Find where the given text appears and provide that cell's center as [x, y] coordinate. 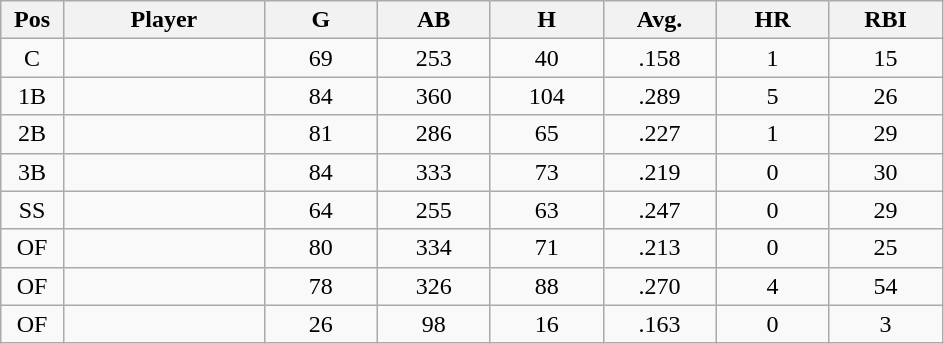
RBI [886, 20]
333 [434, 172]
3B [32, 172]
255 [434, 210]
81 [320, 134]
16 [546, 324]
SS [32, 210]
Avg. [660, 20]
98 [434, 324]
253 [434, 58]
25 [886, 248]
.247 [660, 210]
4 [772, 286]
G [320, 20]
326 [434, 286]
64 [320, 210]
286 [434, 134]
54 [886, 286]
78 [320, 286]
1B [32, 96]
.227 [660, 134]
Pos [32, 20]
AB [434, 20]
.158 [660, 58]
80 [320, 248]
334 [434, 248]
.270 [660, 286]
.213 [660, 248]
104 [546, 96]
63 [546, 210]
69 [320, 58]
40 [546, 58]
Player [164, 20]
71 [546, 248]
.163 [660, 324]
5 [772, 96]
.289 [660, 96]
30 [886, 172]
360 [434, 96]
.219 [660, 172]
2B [32, 134]
HR [772, 20]
C [32, 58]
73 [546, 172]
H [546, 20]
15 [886, 58]
88 [546, 286]
65 [546, 134]
3 [886, 324]
